Search for the cell housing the specified text and yield its (X, Y) center coordinate. 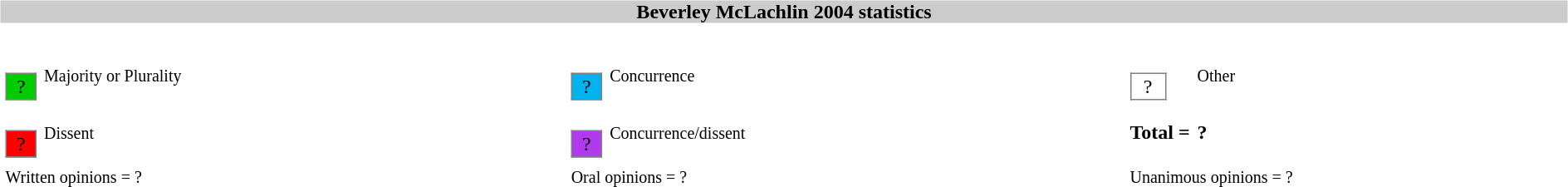
Concurrence (865, 76)
Other (1380, 76)
Dissent (304, 132)
Total = (1159, 132)
Beverley McLachlin 2004 statistics (784, 12)
Majority or Plurality (304, 76)
Concurrence/dissent (865, 132)
